Pinpoint the cell where the given text exists, returning its (X, Y) midpoint coordinate. 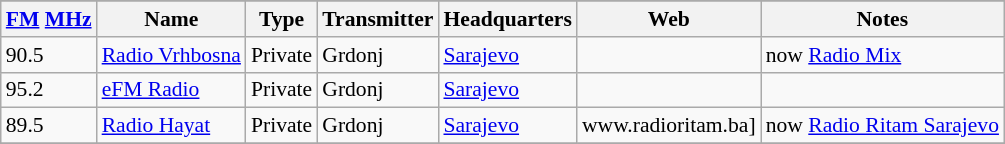
Notes (882, 19)
Headquarters (507, 19)
www.radioritam.ba] (669, 126)
95.2 (49, 90)
Radio Hayat (172, 126)
eFM Radio (172, 90)
Name (172, 19)
FM MHz (49, 19)
Transmitter (378, 19)
Web (669, 19)
Radio Vrhbosna (172, 55)
89.5 (49, 126)
Type (282, 19)
now Radio Mix (882, 55)
90.5 (49, 55)
now Radio Ritam Sarajevo (882, 126)
